Return [X, Y] of the center of cell containing provided text 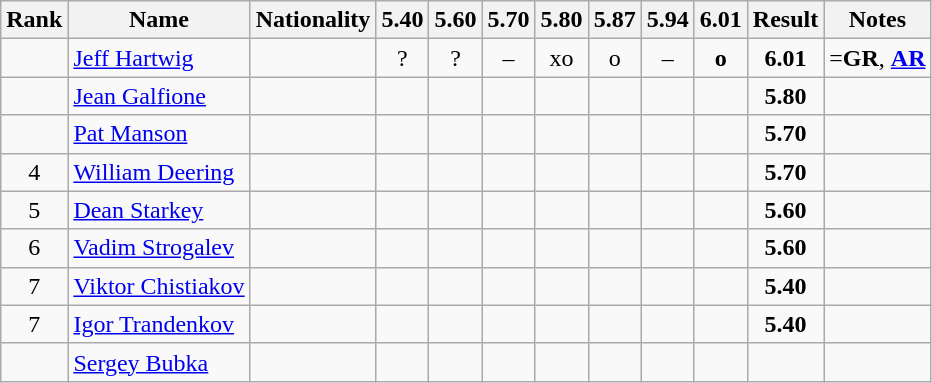
William Deering [159, 172]
Sergey Bubka [159, 362]
Jean Galfione [159, 96]
Viktor Chistiakov [159, 286]
5.87 [614, 20]
xo [562, 58]
6 [34, 248]
4 [34, 172]
Dean Starkey [159, 210]
5 [34, 210]
5.94 [668, 20]
Vadim Strogalev [159, 248]
Notes [878, 20]
Result [785, 20]
=GR, AR [878, 58]
Nationality [313, 20]
Jeff Hartwig [159, 58]
Igor Trandenkov [159, 324]
Pat Manson [159, 134]
Rank [34, 20]
Name [159, 20]
